Capture the cell that displays the provided text and extract its [x, y] central coordinate. 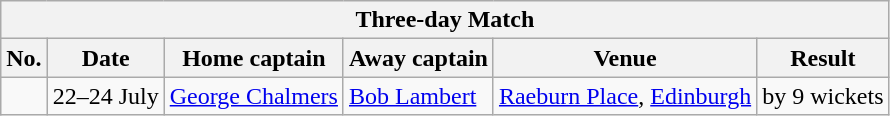
No. [24, 58]
Venue [624, 58]
Home captain [254, 58]
Three-day Match [445, 20]
Raeburn Place, Edinburgh [624, 96]
George Chalmers [254, 96]
Date [106, 58]
Result [823, 58]
by 9 wickets [823, 96]
Away captain [418, 58]
22–24 July [106, 96]
Bob Lambert [418, 96]
